Extract the [X, Y] coordinate from the center of the cell holding the provided text.  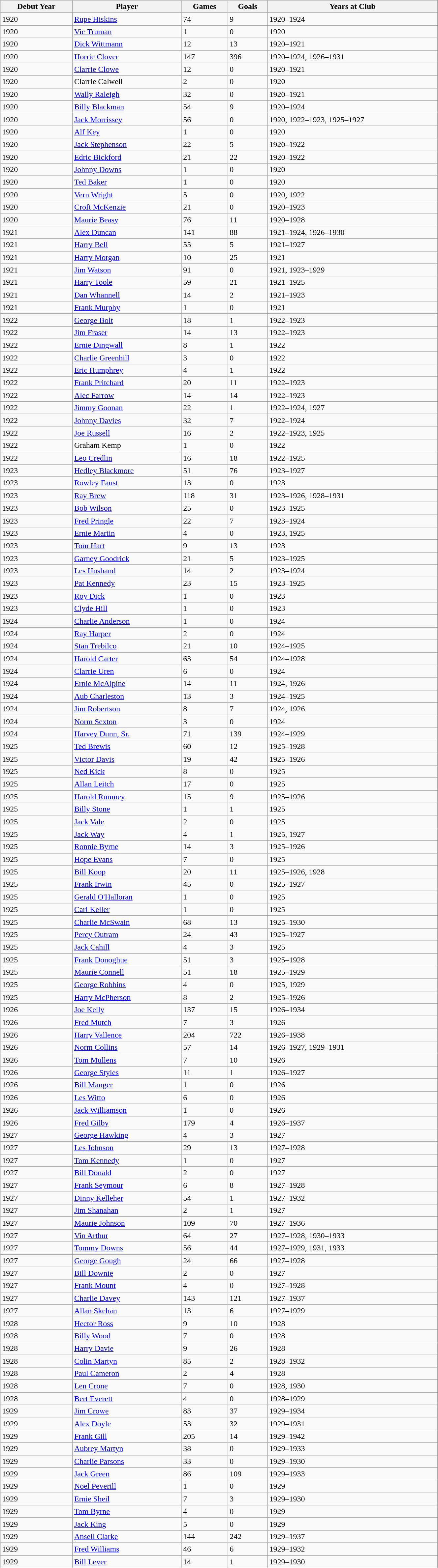
Ernie Dingwall [127, 345]
Fred Williams [127, 1549]
17 [204, 784]
Len Crone [127, 1386]
Garney Goodrick [127, 558]
Bill Lever [127, 1561]
Norm Collins [127, 1047]
Joe Kelly [127, 1010]
George Robbins [127, 985]
1923–1927 [353, 470]
1926–1927 [353, 1072]
1922–1924, 1927 [353, 408]
141 [204, 232]
85 [204, 1361]
1921, 1923–1929 [353, 270]
Croft McKenzie [127, 207]
26 [248, 1348]
Harvey Dunn, Sr. [127, 734]
Edric Bickford [127, 157]
1920–1923 [353, 207]
Ernie Sheil [127, 1499]
Tom Mullens [127, 1060]
Clarrie Clowe [127, 69]
179 [204, 1123]
43 [248, 934]
Billy Stone [127, 809]
Frank Pritchard [127, 383]
1929–1934 [353, 1411]
Alec Farrow [127, 395]
Tom Hart [127, 546]
1929–1942 [353, 1436]
Noel Peverill [127, 1486]
Clyde Hill [127, 609]
Colin Martyn [127, 1361]
1922–1924 [353, 420]
66 [248, 1261]
Jim Fraser [127, 332]
1927–1937 [353, 1298]
147 [204, 57]
86 [204, 1474]
33 [204, 1461]
Alex Doyle [127, 1424]
60 [204, 746]
45 [204, 884]
Horrie Clover [127, 57]
Jack Way [127, 834]
1925–1929 [353, 972]
Tommy Downs [127, 1248]
1928–1929 [353, 1399]
Frank Murphy [127, 307]
Player [127, 7]
1926–1927, 1929–1931 [353, 1047]
Vic Truman [127, 32]
Jack Vale [127, 822]
44 [248, 1248]
1927–1929 [353, 1311]
George Gough [127, 1261]
Clarrie Uren [127, 671]
Allan Leitch [127, 784]
Aubrey Martyn [127, 1449]
Charlie Greenhill [127, 357]
Carl Keller [127, 909]
Jack King [127, 1524]
Clarrie Calwell [127, 82]
1924–1928 [353, 659]
Billy Blackman [127, 107]
Alex Duncan [127, 232]
1927–1932 [353, 1198]
Charlie McSwain [127, 922]
Bert Everett [127, 1399]
Jimmy Goonan [127, 408]
Roy Dick [127, 596]
Debut Year [36, 7]
1920–1928 [353, 220]
Charlie Parsons [127, 1461]
71 [204, 734]
Wally Raleigh [127, 94]
Paul Cameron [127, 1374]
Ray Harper [127, 634]
23 [204, 584]
53 [204, 1424]
83 [204, 1411]
Johnny Downs [127, 170]
Maurie Johnson [127, 1223]
205 [204, 1436]
1922–1925 [353, 458]
Harry Vallence [127, 1035]
Billy Wood [127, 1336]
Vern Wright [127, 195]
Jim Watson [127, 270]
Leo Credlin [127, 458]
Vin Arthur [127, 1236]
1920, 1922 [353, 195]
144 [204, 1536]
Eric Humphrey [127, 370]
68 [204, 922]
George Bolt [127, 320]
1929–1931 [353, 1424]
Victor Davis [127, 759]
Harry Davie [127, 1348]
Fred Mutch [127, 1022]
Harold Rumney [127, 797]
722 [248, 1035]
Harry Morgan [127, 257]
55 [204, 245]
27 [248, 1236]
Alf Key [127, 132]
Frank Gill [127, 1436]
Jack Stephenson [127, 144]
Jim Shanahan [127, 1211]
137 [204, 1010]
Hector Ross [127, 1323]
1929–1932 [353, 1549]
Dick Wittmann [127, 44]
1927–1936 [353, 1223]
Rupe Hiskins [127, 19]
1923–1926, 1928–1931 [353, 496]
Frank Mount [127, 1286]
Jack Green [127, 1474]
29 [204, 1148]
Ansell Clarke [127, 1536]
Fred Pringle [127, 521]
Harry McPherson [127, 997]
Dinny Kelleher [127, 1198]
1928–1932 [353, 1361]
Jim Crowe [127, 1411]
Norm Sexton [127, 721]
Graham Kemp [127, 445]
Maurie Connell [127, 972]
Games [204, 7]
57 [204, 1047]
Bill Donald [127, 1173]
1924–1929 [353, 734]
46 [204, 1549]
1921–1924, 1926–1930 [353, 232]
Frank Irwin [127, 884]
Bill Koop [127, 872]
Ted Baker [127, 182]
Harry Bell [127, 245]
1925–1930 [353, 922]
42 [248, 759]
Rowley Faust [127, 483]
Bill Manger [127, 1085]
Ted Brewis [127, 746]
1925, 1929 [353, 985]
1922–1923, 1925 [353, 433]
Hedley Blackmore [127, 470]
Allan Skehan [127, 1311]
Percy Outram [127, 934]
118 [204, 496]
Johnny Davies [127, 420]
Pat Kennedy [127, 584]
Aub Charleston [127, 696]
91 [204, 270]
Years at Club [353, 7]
Maurie Beasy [127, 220]
88 [248, 232]
Tom Kennedy [127, 1160]
Charlie Anderson [127, 621]
Jim Robertson [127, 709]
1923, 1925 [353, 533]
59 [204, 282]
204 [204, 1035]
Bob Wilson [127, 508]
37 [248, 1411]
Hope Evans [127, 859]
38 [204, 1449]
1920, 1922–1923, 1925–1927 [353, 119]
1926–1934 [353, 1010]
Frank Seymour [127, 1185]
1925–1926, 1928 [353, 872]
63 [204, 659]
74 [204, 19]
1921–1927 [353, 245]
Harry Toole [127, 282]
1926–1938 [353, 1035]
Bill Downie [127, 1273]
70 [248, 1223]
1920–1924, 1926–1931 [353, 57]
Jack Morrissey [127, 119]
139 [248, 734]
1921–1923 [353, 295]
121 [248, 1298]
Jack Williamson [127, 1110]
1928, 1930 [353, 1386]
Ernie Martin [127, 533]
64 [204, 1236]
Tom Byrne [127, 1511]
Les Witto [127, 1098]
Charlie Davey [127, 1298]
1921–1925 [353, 282]
Dan Whannell [127, 295]
Goals [248, 7]
242 [248, 1536]
Ned Kick [127, 772]
Ronnie Byrne [127, 847]
Ray Brew [127, 496]
George Styles [127, 1072]
1925, 1927 [353, 834]
1929–1937 [353, 1536]
1926–1937 [353, 1123]
Ernie McAlpine [127, 684]
Jack Cahill [127, 947]
143 [204, 1298]
31 [248, 496]
Les Johnson [127, 1148]
Fred Gilby [127, 1123]
George Hawking [127, 1135]
Les Husband [127, 571]
1927–1929, 1931, 1933 [353, 1248]
Gerald O'Halloran [127, 897]
396 [248, 57]
1927–1928, 1930–1933 [353, 1236]
Stan Trebilco [127, 646]
Frank Donoghue [127, 960]
Harold Carter [127, 659]
Joe Russell [127, 433]
19 [204, 759]
